Extract the [X, Y] coordinate from the center of the cell holding the provided text.  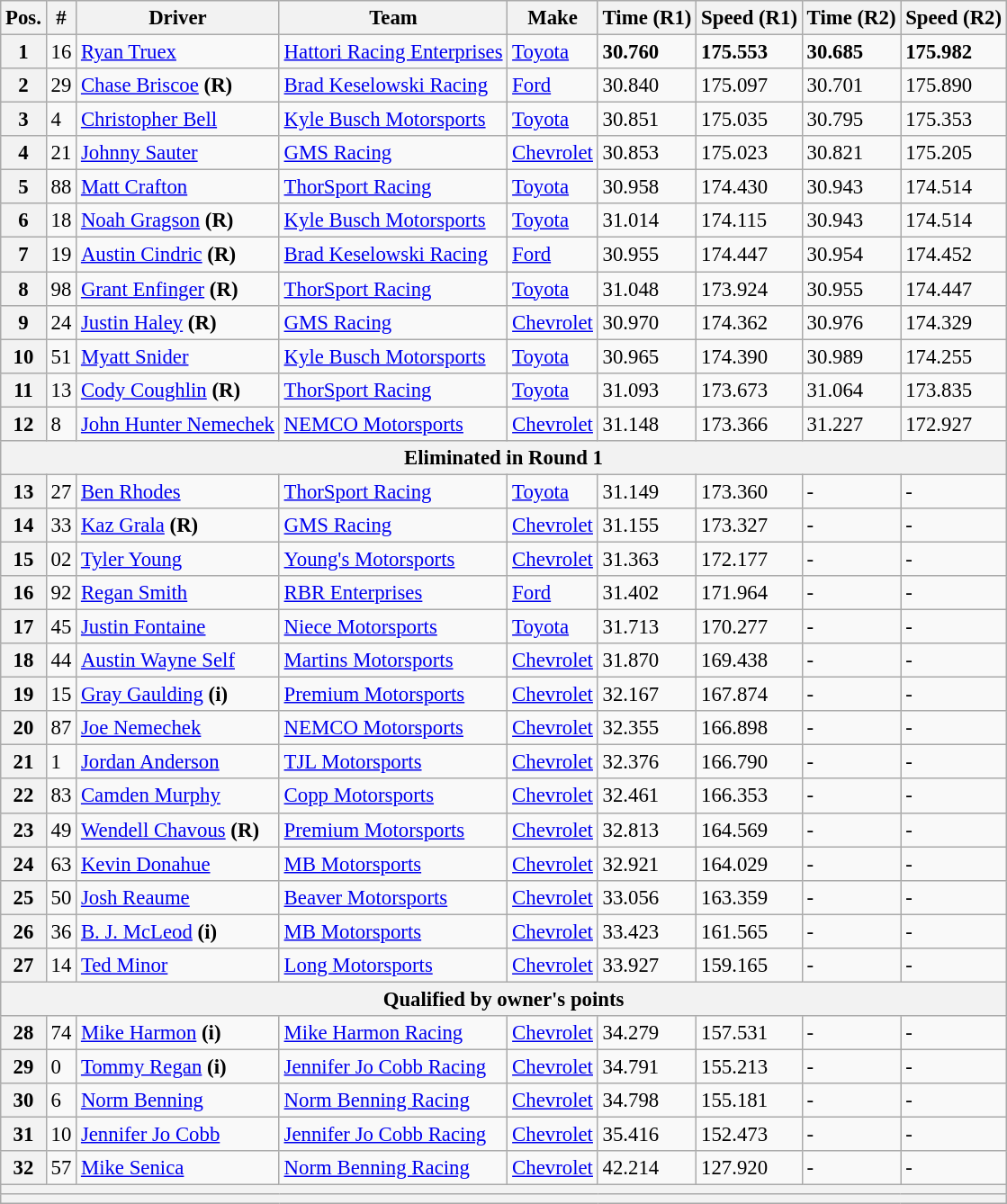
173.673 [750, 390]
155.181 [750, 1101]
3 [23, 120]
26 [23, 931]
173.360 [750, 491]
152.473 [750, 1135]
33 [61, 526]
31.048 [647, 289]
164.569 [750, 830]
9 [23, 322]
Grant Enfinger (R) [178, 289]
Justin Fontaine [178, 627]
32 [23, 1168]
Speed (R1) [750, 18]
35.416 [647, 1135]
30.795 [851, 120]
49 [61, 830]
Tyler Young [178, 559]
30.970 [647, 322]
166.898 [750, 728]
36 [61, 931]
127.920 [750, 1168]
Austin Cindric (R) [178, 255]
32.376 [647, 762]
30.954 [851, 255]
12 [23, 424]
Young's Motorsports [393, 559]
Eliminated in Round 1 [504, 458]
Camden Murphy [178, 796]
7 [23, 255]
Kevin Donahue [178, 864]
173.366 [750, 424]
Niece Motorsports [393, 627]
175.982 [954, 52]
20 [23, 728]
32.921 [647, 864]
159.165 [750, 966]
Mike Harmon Racing [393, 1033]
92 [61, 593]
TJL Motorsports [393, 762]
175.097 [750, 85]
32.461 [647, 796]
42.214 [647, 1168]
33.056 [647, 897]
167.874 [750, 695]
Norm Benning [178, 1101]
88 [61, 187]
50 [61, 897]
Jennifer Jo Cobb [178, 1135]
31.064 [851, 390]
Austin Wayne Self [178, 660]
171.964 [750, 593]
Make [553, 18]
166.353 [750, 796]
Wendell Chavous (R) [178, 830]
Team [393, 18]
175.023 [750, 153]
Joe Nemechek [178, 728]
30 [23, 1101]
11 [23, 390]
30.976 [851, 322]
Copp Motorsports [393, 796]
31.363 [647, 559]
74 [61, 1033]
31.148 [647, 424]
31.227 [851, 424]
173.924 [750, 289]
174.452 [954, 255]
174.390 [750, 356]
31.155 [647, 526]
172.927 [954, 424]
Josh Reaume [178, 897]
Regan Smith [178, 593]
173.327 [750, 526]
34.791 [647, 1066]
Matt Crafton [178, 187]
31.093 [647, 390]
174.430 [750, 187]
175.353 [954, 120]
30.760 [647, 52]
22 [23, 796]
31.149 [647, 491]
Driver [178, 18]
175.205 [954, 153]
28 [23, 1033]
175.553 [750, 52]
Ben Rhodes [178, 491]
174.115 [750, 220]
164.029 [750, 864]
Time (R1) [647, 18]
30.853 [647, 153]
Mike Senica [178, 1168]
Johnny Sauter [178, 153]
Qualified by owner's points [504, 999]
31 [23, 1135]
166.790 [750, 762]
RBR Enterprises [393, 593]
Time (R2) [851, 18]
30.965 [647, 356]
# [61, 18]
57 [61, 1168]
02 [61, 559]
45 [61, 627]
31.713 [647, 627]
169.438 [750, 660]
31.014 [647, 220]
34.279 [647, 1033]
33.423 [647, 931]
30.701 [851, 85]
Gray Gaulding (i) [178, 695]
Hattori Racing Enterprises [393, 52]
157.531 [750, 1033]
Jordan Anderson [178, 762]
163.359 [750, 897]
Justin Haley (R) [178, 322]
170.277 [750, 627]
Pos. [23, 18]
174.255 [954, 356]
Speed (R2) [954, 18]
Noah Gragson (R) [178, 220]
5 [23, 187]
51 [61, 356]
17 [23, 627]
Christopher Bell [178, 120]
30.851 [647, 120]
161.565 [750, 931]
44 [61, 660]
30.685 [851, 52]
31.870 [647, 660]
25 [23, 897]
87 [61, 728]
Myatt Snider [178, 356]
34.798 [647, 1101]
30.958 [647, 187]
Cody Coughlin (R) [178, 390]
0 [61, 1066]
155.213 [750, 1066]
174.362 [750, 322]
175.890 [954, 85]
31.402 [647, 593]
Chase Briscoe (R) [178, 85]
98 [61, 289]
B. J. McLeod (i) [178, 931]
32.813 [647, 830]
83 [61, 796]
John Hunter Nemechek [178, 424]
30.840 [647, 85]
30.821 [851, 153]
2 [23, 85]
Tommy Regan (i) [178, 1066]
Long Motorsports [393, 966]
33.927 [647, 966]
175.035 [750, 120]
Mike Harmon (i) [178, 1033]
173.835 [954, 390]
32.355 [647, 728]
Beaver Motorsports [393, 897]
Ted Minor [178, 966]
Kaz Grala (R) [178, 526]
Martins Motorsports [393, 660]
Ryan Truex [178, 52]
32.167 [647, 695]
172.177 [750, 559]
63 [61, 864]
174.329 [954, 322]
23 [23, 830]
30.989 [851, 356]
